Find where the given text appears and provide that cell's center as (X, Y) coordinate. 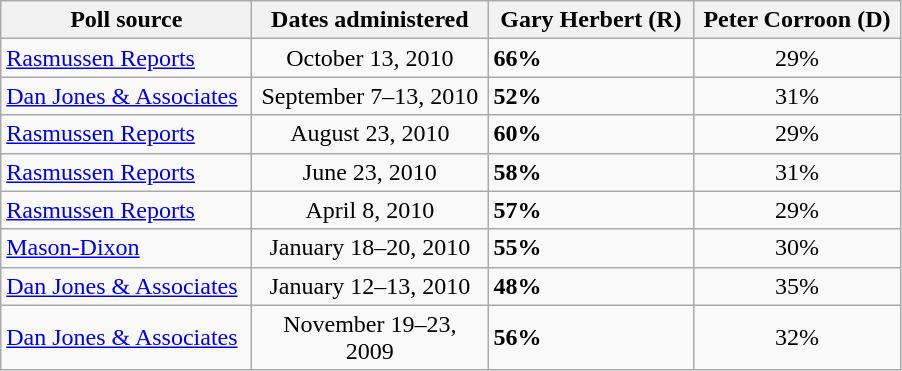
Gary Herbert (R) (591, 20)
58% (591, 172)
August 23, 2010 (370, 134)
September 7–13, 2010 (370, 96)
30% (797, 248)
October 13, 2010 (370, 58)
June 23, 2010 (370, 172)
Peter Corroon (D) (797, 20)
48% (591, 286)
56% (591, 338)
52% (591, 96)
Dates administered (370, 20)
66% (591, 58)
32% (797, 338)
November 19–23, 2009 (370, 338)
57% (591, 210)
Poll source (126, 20)
January 12–13, 2010 (370, 286)
35% (797, 286)
January 18–20, 2010 (370, 248)
April 8, 2010 (370, 210)
60% (591, 134)
55% (591, 248)
Mason-Dixon (126, 248)
